Return the [x, y] coordinate for the center point of the cell that contains the specified text.  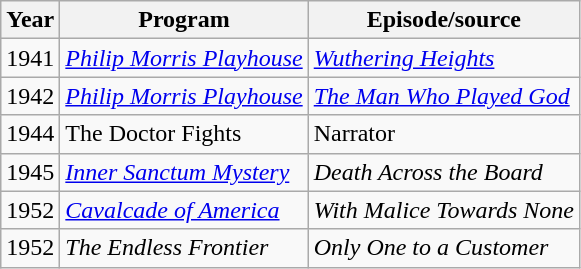
1942 [30, 96]
Only One to a Customer [444, 248]
1944 [30, 134]
1945 [30, 172]
Death Across the Board [444, 172]
The Man Who Played God [444, 96]
Inner Sanctum Mystery [184, 172]
With Malice Towards None [444, 210]
Year [30, 20]
Episode/source [444, 20]
Narrator [444, 134]
1941 [30, 58]
Cavalcade of America [184, 210]
Wuthering Heights [444, 58]
The Doctor Fights [184, 134]
The Endless Frontier [184, 248]
Program [184, 20]
